Detect which cell encompasses the target text, then output its [X, Y] center coordinate. 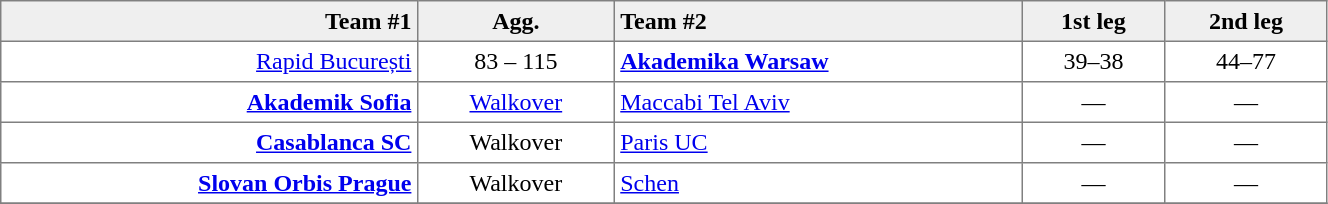
Team #1 [210, 21]
Team #2 [818, 21]
Akademika Warsaw [818, 61]
Schen [818, 183]
Maccabi Tel Aviv [818, 102]
Akademik Sofia [210, 102]
Slovan Orbis Prague [210, 183]
Casablanca SC [210, 142]
Rapid București [210, 61]
83 – 115 [516, 61]
1st leg [1094, 21]
2nd leg [1246, 21]
Agg. [516, 21]
39–38 [1094, 61]
Paris UC [818, 142]
44–77 [1246, 61]
